Output the (x, y) coordinate of the center of the cell containing the given text.  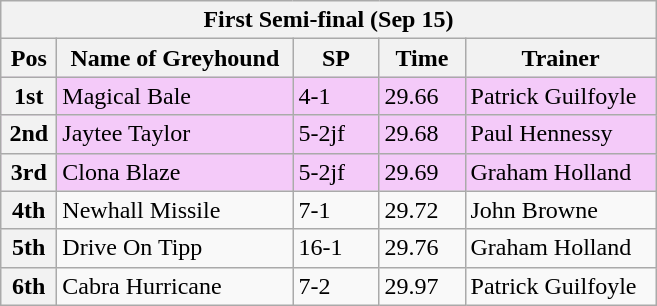
Time (422, 58)
Pos (29, 58)
Magical Bale (175, 96)
16-1 (336, 248)
Cabra Hurricane (175, 286)
1st (29, 96)
6th (29, 286)
SP (336, 58)
29.69 (422, 172)
29.72 (422, 210)
2nd (29, 134)
7-2 (336, 286)
29.97 (422, 286)
Trainer (560, 58)
Name of Greyhound (175, 58)
Newhall Missile (175, 210)
Jaytee Taylor (175, 134)
Paul Hennessy (560, 134)
29.76 (422, 248)
7-1 (336, 210)
5th (29, 248)
First Semi-final (Sep 15) (328, 20)
John Browne (560, 210)
29.68 (422, 134)
4-1 (336, 96)
4th (29, 210)
29.66 (422, 96)
Drive On Tipp (175, 248)
3rd (29, 172)
Clona Blaze (175, 172)
